Locate the cell with the specified text and output its [x, y] center coordinate. 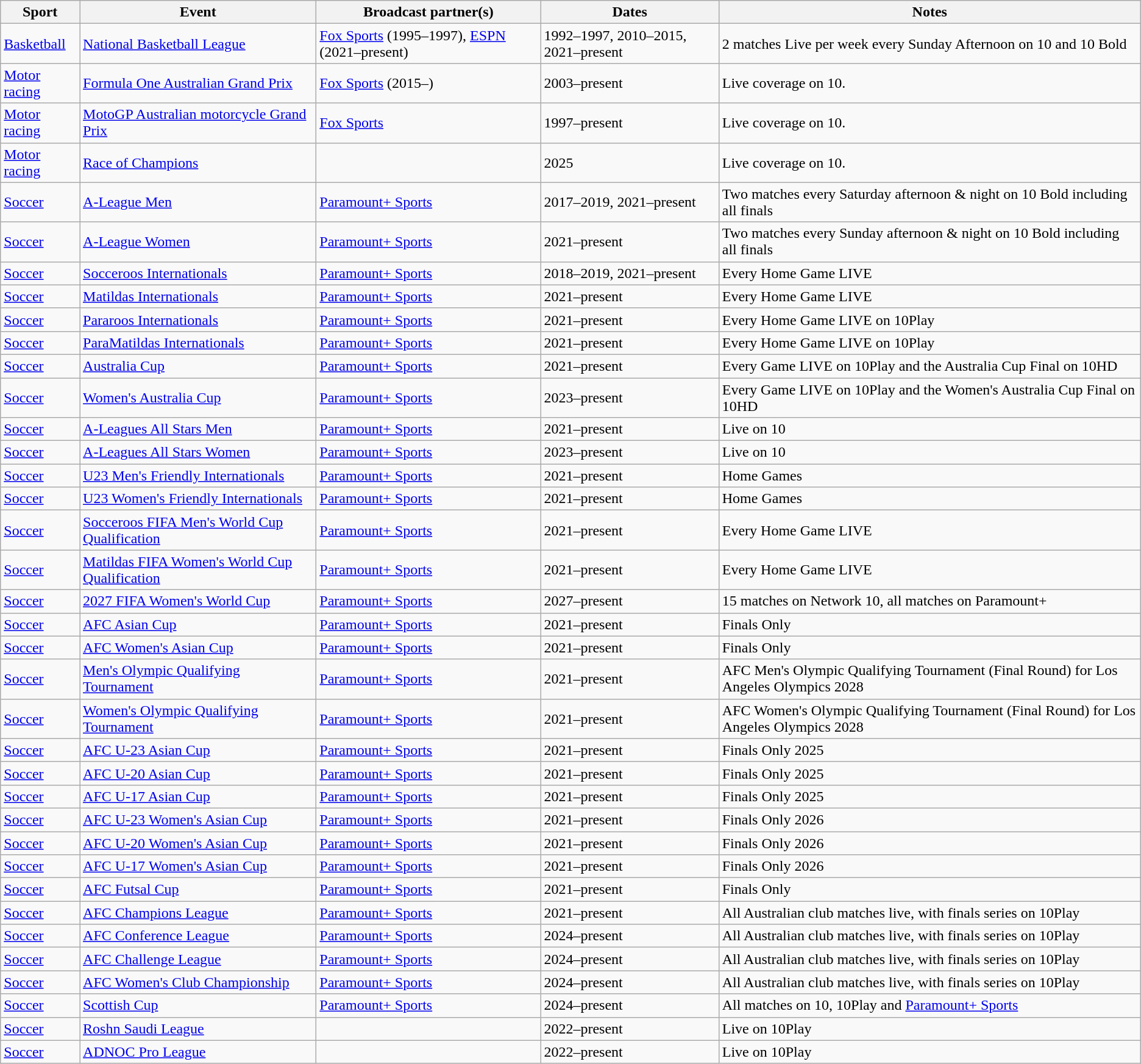
Sport [40, 12]
Every Game LIVE on 10Play and the Australia Cup Final on 10HD [930, 366]
Fox Sports (2015–) [428, 83]
AFC Men's Olympic Qualifying Tournament (Final Round) for Los Angeles Olympics 2028 [930, 679]
15 matches on Network 10, all matches on Paramount+ [930, 601]
Pararoos Internationals [198, 320]
AFC U-17 Asian Cup [198, 796]
2017–2019, 2021–present [630, 202]
AFC U-23 Women's Asian Cup [198, 819]
1992–1997, 2010–2015, 2021–present [630, 44]
MotoGP Australian motorcycle Grand Prix [198, 123]
AFC Women's Asian Cup [198, 648]
AFC Challenge League [198, 959]
AFC Women's Club Championship [198, 982]
A-League Women [198, 241]
Notes [930, 12]
Socceroos Internationals [198, 273]
Men's Olympic Qualifying Tournament [198, 679]
Broadcast partner(s) [428, 12]
2018–2019, 2021–present [630, 273]
Fox Sports [428, 123]
1997–present [630, 123]
AFC Conference League [198, 936]
AFC Futsal Cup [198, 890]
Dates [630, 12]
Basketball [40, 44]
All matches on 10, 10Play and Paramount+ Sports [930, 1005]
ADNOC Pro League [198, 1052]
AFC Champions League [198, 913]
2025 [630, 162]
Matildas Internationals [198, 296]
U23 Men's Friendly Internationals [198, 476]
Matildas FIFA Women's World Cup Qualification [198, 569]
Australia Cup [198, 366]
Fox Sports (1995–1997), ESPN (2021–present) [428, 44]
A-Leagues All Stars Women [198, 452]
2027 FIFA Women's World Cup [198, 601]
2 matches Live per week every Sunday Afternoon on 10 and 10 Bold [930, 44]
Event [198, 12]
Socceroos FIFA Men's World Cup Qualification [198, 530]
National Basketball League [198, 44]
AFC Asian Cup [198, 624]
Every Game LIVE on 10Play and the Women's Australia Cup Final on 10HD [930, 398]
AFC U-20 Asian Cup [198, 773]
AFC U-17 Women's Asian Cup [198, 866]
Women's Olympic Qualifying Tournament [198, 718]
U23 Women's Friendly Internationals [198, 499]
AFC U-23 Asian Cup [198, 750]
Race of Champions [198, 162]
Women's Australia Cup [198, 398]
A-League Men [198, 202]
Two matches every Sunday afternoon & night on 10 Bold including all finals [930, 241]
Two matches every Saturday afternoon & night on 10 Bold including all finals [930, 202]
AFC U-20 Women's Asian Cup [198, 843]
2003–present [630, 83]
Roshn Saudi League [198, 1029]
Formula One Australian Grand Prix [198, 83]
2027–present [630, 601]
A-Leagues All Stars Men [198, 429]
ParaMatildas Internationals [198, 343]
AFC Women's Olympic Qualifying Tournament (Final Round) for Los Angeles Olympics 2028 [930, 718]
Scottish Cup [198, 1005]
